Return [X, Y] of the center of cell containing provided text 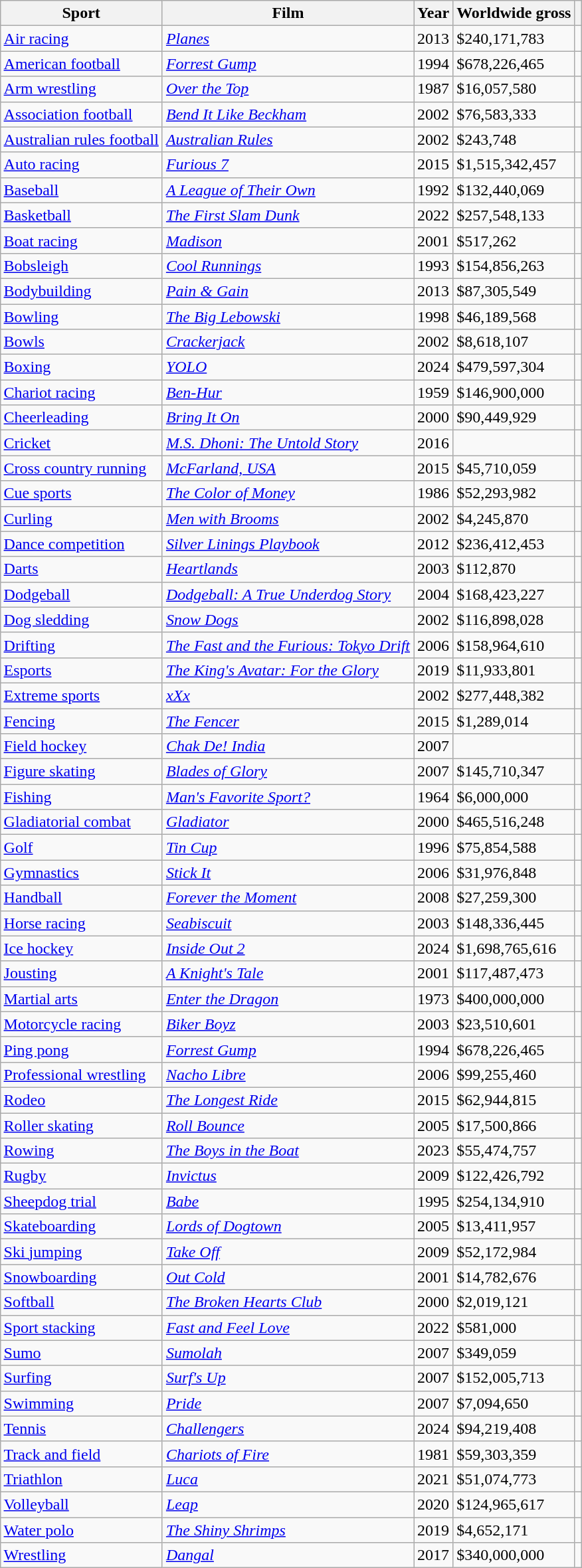
$45,710,059 [514, 468]
Pain & Gain [288, 291]
Lords of Dogtown [288, 1227]
$31,976,848 [514, 873]
Rodeo [81, 1100]
Volleyball [81, 1504]
$240,171,783 [514, 39]
Gladiatorial combat [81, 822]
1995 [433, 1201]
Dodgeball [81, 594]
Dodgeball: A True Underdog Story [288, 594]
Skateboarding [81, 1227]
$13,411,957 [514, 1227]
Year [433, 13]
$1,698,765,616 [514, 948]
$168,423,227 [514, 594]
Surfing [81, 1378]
$243,748 [514, 139]
Bodybuilding [81, 291]
$62,944,815 [514, 1100]
Luca [288, 1479]
Rugby [81, 1176]
Film [288, 13]
Ben-Hur [288, 392]
$1,515,342,457 [514, 165]
$46,189,568 [514, 317]
Sheepdog trial [81, 1201]
$17,500,866 [514, 1126]
1959 [433, 392]
Professional wrestling [81, 1075]
1981 [433, 1454]
American football [81, 64]
Over the Top [288, 89]
Roller skating [81, 1126]
$148,336,445 [514, 923]
Boxing [81, 367]
$4,245,870 [514, 519]
Air racing [81, 39]
The Big Lebowski [288, 317]
$11,933,801 [514, 670]
Surf's Up [288, 1378]
A Knight's Tale [288, 974]
2016 [433, 443]
Gladiator [288, 822]
Fencing [81, 721]
Darts [81, 569]
Auto racing [81, 165]
Golf [81, 847]
$51,074,773 [514, 1479]
The First Slam Dunk [288, 215]
Seabiscuit [288, 923]
Snow Dogs [288, 620]
$349,059 [514, 1353]
Silver Linings Playbook [288, 544]
The Longest Ride [288, 1100]
Ski jumping [81, 1252]
Chariots of Fire [288, 1454]
Madison [288, 240]
Sumo [81, 1353]
Arm wrestling [81, 89]
$154,856,263 [514, 266]
$7,094,650 [514, 1403]
1986 [433, 493]
Basketball [81, 215]
$146,900,000 [514, 392]
$257,548,133 [514, 215]
$2,019,121 [514, 1302]
$4,652,171 [514, 1529]
YOLO [288, 367]
Rowing [81, 1151]
Field hockey [81, 746]
$16,057,580 [514, 89]
1964 [433, 797]
Horse racing [81, 923]
Tin Cup [288, 847]
Australian rules football [81, 139]
2020 [433, 1504]
$158,964,610 [514, 645]
The Fencer [288, 721]
Pride [288, 1403]
Water polo [81, 1529]
1998 [433, 317]
$87,305,549 [514, 291]
$90,449,929 [514, 418]
Extreme sports [81, 695]
Chariot racing [81, 392]
Sport [81, 13]
Blades of Glory [288, 772]
The King's Avatar: For the Glory [288, 670]
The Boys in the Boat [288, 1151]
$52,172,984 [514, 1252]
Bowling [81, 317]
1992 [433, 190]
2008 [433, 898]
Esports [81, 670]
Fishing [81, 797]
Ice hockey [81, 948]
Handball [81, 898]
Bowls [81, 342]
1996 [433, 847]
$145,710,347 [514, 772]
Australian Rules [288, 139]
1993 [433, 266]
$465,516,248 [514, 822]
$55,474,757 [514, 1151]
Bobsleigh [81, 266]
$152,005,713 [514, 1378]
Track and field [81, 1454]
$254,134,910 [514, 1201]
The Color of Money [288, 493]
1987 [433, 89]
Leap [288, 1504]
$400,000,000 [514, 999]
Babe [288, 1201]
Fast and Feel Love [288, 1328]
M.S. Dhoni: The Untold Story [288, 443]
2012 [433, 544]
Dog sledding [81, 620]
$8,618,107 [514, 342]
Out Cold [288, 1277]
Biker Boyz [288, 1024]
Challengers [288, 1429]
$277,448,382 [514, 695]
$117,487,473 [514, 974]
$76,583,333 [514, 114]
Cricket [81, 443]
The Fast and the Furious: Tokyo Drift [288, 645]
Wrestling [81, 1555]
Cross country running [81, 468]
Worldwide gross [514, 13]
$112,870 [514, 569]
$116,898,028 [514, 620]
Take Off [288, 1252]
Baseball [81, 190]
Snowboarding [81, 1277]
Association football [81, 114]
Martial arts [81, 999]
$75,854,588 [514, 847]
Figure skating [81, 772]
Invictus [288, 1176]
Dance competition [81, 544]
Bring It On [288, 418]
Inside Out 2 [288, 948]
The Broken Hearts Club [288, 1302]
Ping pong [81, 1049]
$94,219,408 [514, 1429]
$1,289,014 [514, 721]
Softball [81, 1302]
Sumolah [288, 1353]
Chak De! India [288, 746]
Tennis [81, 1429]
Roll Bounce [288, 1126]
Jousting [81, 974]
$479,597,304 [514, 367]
Planes [288, 39]
$23,510,601 [514, 1024]
$236,412,453 [514, 544]
Cool Runnings [288, 266]
$122,426,792 [514, 1176]
Drifting [81, 645]
$581,000 [514, 1328]
Cue sports [81, 493]
Enter the Dragon [288, 999]
2004 [433, 594]
Swimming [81, 1403]
Boat racing [81, 240]
Sport stacking [81, 1328]
$132,440,069 [514, 190]
Nacho Libre [288, 1075]
Stick It [288, 873]
Cheerleading [81, 418]
$517,262 [514, 240]
Men with Brooms [288, 519]
1973 [433, 999]
$52,293,982 [514, 493]
Forever the Moment [288, 898]
$59,303,359 [514, 1454]
Triathlon [81, 1479]
The Shiny Shrimps [288, 1529]
2023 [433, 1151]
Motorcycle racing [81, 1024]
Man's Favorite Sport? [288, 797]
$6,000,000 [514, 797]
Gymnastics [81, 873]
Heartlands [288, 569]
Curling [81, 519]
$340,000,000 [514, 1555]
McFarland, USA [288, 468]
Dangal [288, 1555]
$14,782,676 [514, 1277]
$99,255,460 [514, 1075]
Crackerjack [288, 342]
xXx [288, 695]
Furious 7 [288, 165]
$124,965,617 [514, 1504]
2021 [433, 1479]
$27,259,300 [514, 898]
2017 [433, 1555]
Bend It Like Beckham [288, 114]
A League of Their Own [288, 190]
